From the cell containing the given text, extract its center point as [x, y] coordinate. 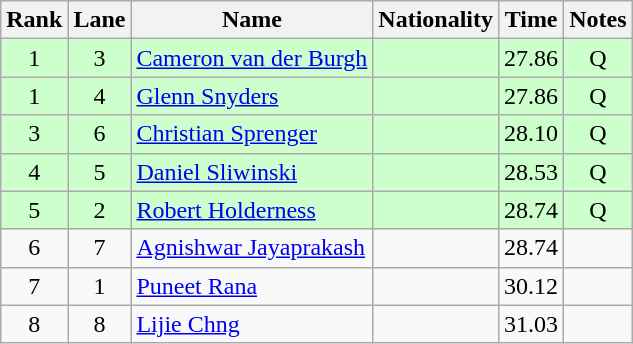
Lijie Chng [252, 324]
28.10 [532, 134]
Name [252, 20]
Robert Holderness [252, 210]
Notes [598, 20]
Rank [34, 20]
Time [532, 20]
Agnishwar Jayaprakash [252, 248]
2 [100, 210]
28.53 [532, 172]
Glenn Snyders [252, 96]
31.03 [532, 324]
Cameron van der Burgh [252, 58]
Lane [100, 20]
Christian Sprenger [252, 134]
Nationality [436, 20]
30.12 [532, 286]
Daniel Sliwinski [252, 172]
Puneet Rana [252, 286]
